Pinpoint the cell where the given text exists, returning its (x, y) midpoint coordinate. 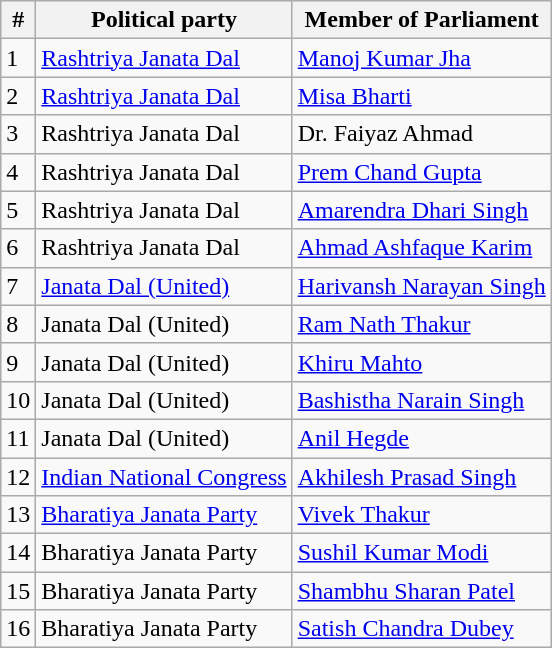
Shambhu Sharan Patel (422, 591)
5 (18, 210)
1 (18, 58)
16 (18, 629)
Indian National Congress (164, 477)
3 (18, 134)
Bashistha Narain Singh (422, 400)
4 (18, 172)
Akhilesh Prasad Singh (422, 477)
Ram Nath Thakur (422, 324)
Satish Chandra Dubey (422, 629)
Amarendra Dhari Singh (422, 210)
Manoj Kumar Jha (422, 58)
7 (18, 286)
Harivansh Narayan Singh (422, 286)
Political party (164, 20)
6 (18, 248)
Member of Parliament (422, 20)
Khiru Mahto (422, 362)
Dr. Faiyaz Ahmad (422, 134)
8 (18, 324)
Vivek Thakur (422, 515)
15 (18, 591)
14 (18, 553)
Misa Bharti (422, 96)
Anil Hegde (422, 438)
9 (18, 362)
12 (18, 477)
11 (18, 438)
Prem Chand Gupta (422, 172)
10 (18, 400)
2 (18, 96)
Ahmad Ashfaque Karim (422, 248)
Sushil Kumar Modi (422, 553)
13 (18, 515)
# (18, 20)
